Find where the given text appears and provide that cell's center as (x, y) coordinate. 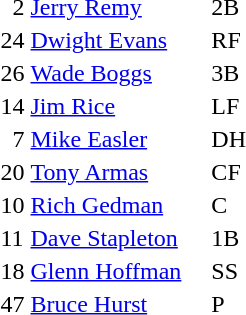
Wade Boggs (118, 73)
Mike Easler (118, 139)
Dwight Evans (118, 40)
Glenn Hoffman (118, 271)
Rich Gedman (118, 205)
Dave Stapleton (118, 238)
Tony Armas (118, 172)
Jim Rice (118, 106)
